Search for the cell housing the specified text and yield its (x, y) center coordinate. 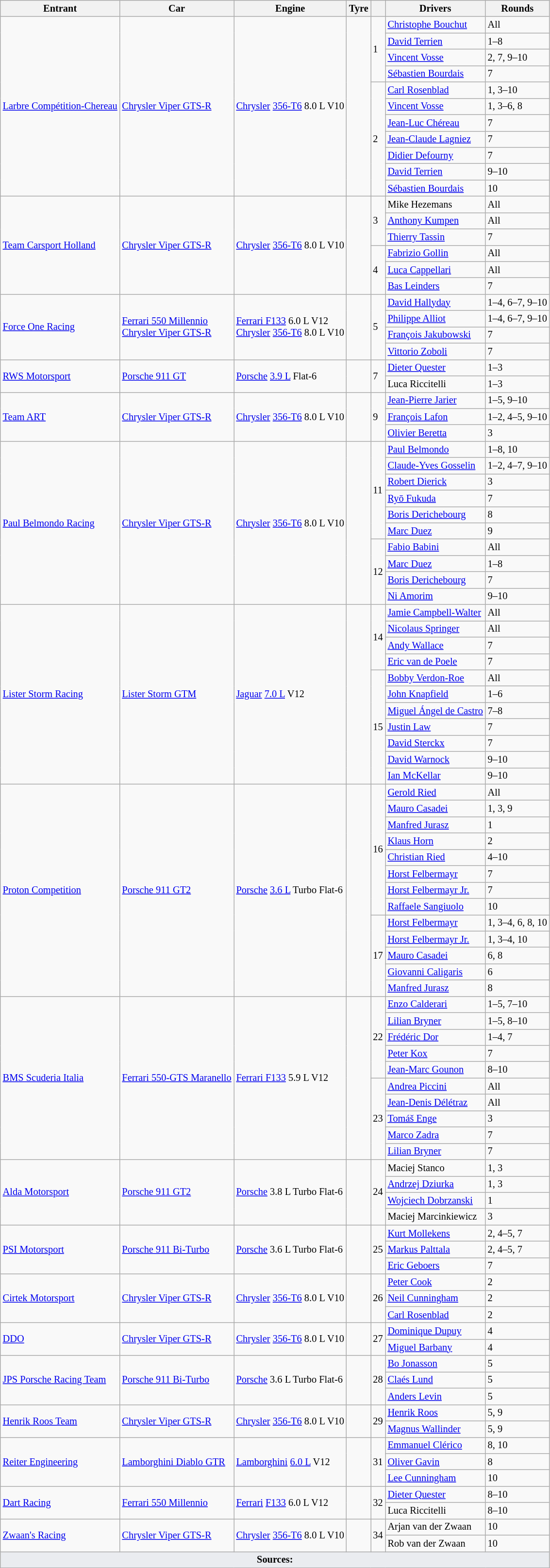
Tomáš Enge (435, 1119)
Enzo Calderari (435, 1004)
34 (378, 1535)
1, 3–4, 10 (517, 939)
Porsche 3.8 L Turbo Flat-6 (290, 1192)
Bobby Verdon-Roe (435, 678)
7–8 (517, 711)
Jean-Pierre Jarier (435, 400)
Bo Jonasson (435, 1364)
4–10 (517, 857)
17 (378, 955)
Lee Cunningham (435, 1478)
John Knapfield (435, 694)
Henrik Roos Team (60, 1421)
Alda Motorsport (60, 1192)
Fabrizio Gollin (435, 253)
32 (378, 1502)
Christophe Bouchut (435, 25)
Jean-Denis Délétraz (435, 1102)
1, 3–6, 8 (517, 106)
11 (378, 490)
Rounds (517, 8)
Rob van der Zwaan (435, 1543)
Christian Ried (435, 857)
Paul Belmondo Racing (60, 523)
Frédéric Dor (435, 1037)
Andrzej Dziurka (435, 1184)
27 (378, 1339)
26 (378, 1298)
Force One Racing (60, 327)
Fabio Babini (435, 547)
Lamborghini 6.0 L V12 (290, 1461)
1–2, 4–5, 9–10 (517, 417)
Ferrari F133 6.0 L V12Chrysler 356-T6 8.0 L V10 (290, 327)
Emmanuel Clérico (435, 1445)
Claés Lund (435, 1380)
Marco Zadra (435, 1135)
Arjan van der Zwaan (435, 1527)
24 (378, 1192)
6, 8 (517, 955)
Olivier Beretta (435, 433)
François Jakubowski (435, 335)
Miguel Barbany (435, 1347)
1–2, 4–7, 9–10 (517, 466)
Miguel Ángel de Castro (435, 711)
Philippe Alliot (435, 319)
Wojciech Dobrzanski (435, 1200)
Anthony Kumpen (435, 221)
Kurt Mollekens (435, 1233)
Tyre (359, 8)
Nicolaus Springer (435, 629)
Bas Leinders (435, 286)
Proton Competition (60, 890)
Claude-Yves Gosselin (435, 466)
Gerold Ried (435, 792)
Entrant (60, 8)
8, 10 (517, 1445)
Dominique Dupuy (435, 1331)
Ferrari 550-GTS Maranello (177, 1078)
Raffaele Sangiuolo (435, 906)
Oliver Gavin (435, 1462)
Jean-Marc Gounon (435, 1070)
Klaus Horn (435, 841)
Car (177, 8)
Engine (290, 8)
Didier Defourny (435, 155)
Giovanni Caligaris (435, 972)
14 (378, 637)
Ferrari F133 6.0 L V12 (290, 1502)
Zwaan's Racing (60, 1535)
Drivers (435, 8)
1, 3–10 (517, 90)
1, 3–4, 6, 8, 10 (517, 923)
1–6 (517, 694)
Magnus Wallinder (435, 1429)
Paul Belmondo (435, 449)
Eric Geboers (435, 1266)
Dart Racing (60, 1502)
6 (517, 972)
Andy Wallace (435, 645)
Larbre Compétition-Chereau (60, 106)
1–5, 7–10 (517, 1004)
BMS Scuderia Italia (60, 1078)
Neil Cunningham (435, 1298)
23 (378, 1119)
Maciej Stanco (435, 1168)
Jamie Campbell-Walter (435, 613)
29 (378, 1421)
Jean-Luc Chéreau (435, 123)
David Hallyday (435, 302)
Lister Storm GTM (177, 694)
DDO (60, 1339)
JPS Porsche Racing Team (60, 1380)
Justin Law (435, 727)
Mike Hezemans (435, 204)
Jean-Claude Lagniez (435, 139)
Ni Amorim (435, 596)
Eric van de Poele (435, 662)
Ferrari F133 5.9 L V12 (290, 1078)
Robert Dierick (435, 482)
Sources: (275, 1560)
Thierry Tassin (435, 237)
David Warnock (435, 760)
1–5, 9–10 (517, 400)
RWS Motorsport (60, 376)
Peter Cook (435, 1282)
Lister Storm Racing (60, 694)
16 (378, 849)
Henrik Roos (435, 1413)
François Lafon (435, 417)
Markus Palttala (435, 1249)
Lamborghini Diablo GTR (177, 1461)
Ryō Fukuda (435, 498)
Cirtek Motorsport (60, 1298)
Vittorio Zoboli (435, 351)
Ferrari 550 MillennioChrysler Viper GTS-R (177, 327)
Team ART (60, 416)
25 (378, 1250)
Maciej Marcinkiewicz (435, 1217)
1, 3, 9 (517, 809)
15 (378, 727)
Anders Levin (435, 1396)
Team Carsport Holland (60, 245)
Ian McKellar (435, 776)
David Sterckx (435, 743)
28 (378, 1380)
31 (378, 1461)
1–8, 10 (517, 449)
1–5, 8–10 (517, 1021)
2, 7, 9–10 (517, 57)
PSI Motorsport (60, 1250)
Luca Cappellari (435, 270)
Ferrari 550 Millennio (177, 1502)
22 (378, 1037)
Andrea Piccini (435, 1086)
12 (378, 572)
Jaguar 7.0 L V12 (290, 694)
Porsche 911 GT (177, 376)
Porsche 3.9 L Flat-6 (290, 376)
1–4, 7 (517, 1037)
Peter Kox (435, 1053)
Reiter Engineering (60, 1461)
